Determine the (X, Y) coordinate at the center of the cell enclosing the given text.  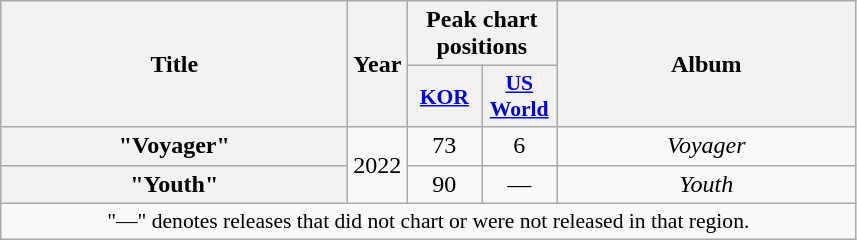
Year (378, 64)
— (520, 184)
KOR (444, 96)
"—" denotes releases that did not chart or were not released in that region. (428, 221)
2022 (378, 165)
Youth (706, 184)
90 (444, 184)
73 (444, 146)
Voyager (706, 146)
6 (520, 146)
Title (174, 64)
USWorld (520, 96)
"Youth" (174, 184)
"Voyager" (174, 146)
Peak chart positions (482, 34)
Album (706, 64)
